Find where the given text appears and provide that cell's center as (X, Y) coordinate. 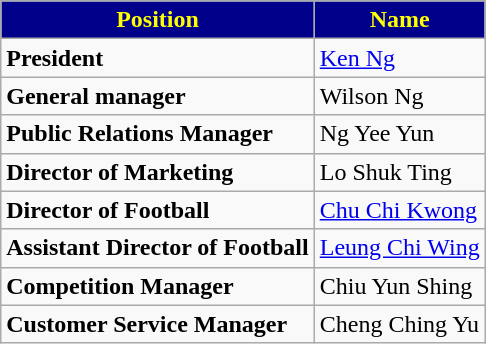
Public Relations Manager (158, 134)
Lo Shuk Ting (400, 172)
Position (158, 20)
Cheng Ching Yu (400, 324)
Customer Service Manager (158, 324)
General manager (158, 96)
Wilson Ng (400, 96)
Director of Football (158, 210)
Assistant Director of Football (158, 248)
Ken Ng (400, 58)
Ng Yee Yun (400, 134)
Name (400, 20)
Leung Chi Wing (400, 248)
Competition Manager (158, 286)
President (158, 58)
Director of Marketing (158, 172)
Chiu Yun Shing (400, 286)
Chu Chi Kwong (400, 210)
